Return the (X, Y) coordinate for the center point of the cell that contains the specified text.  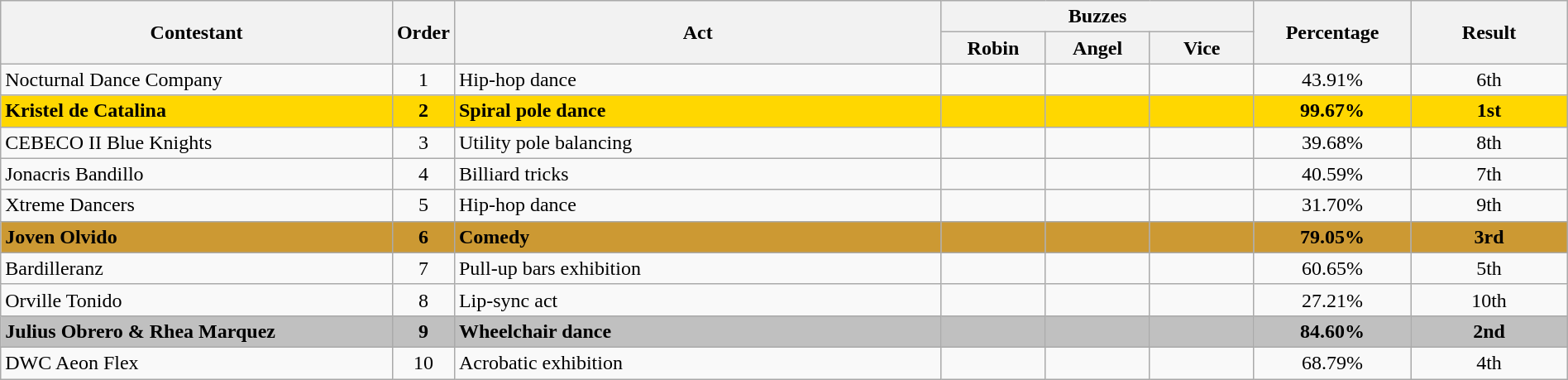
9th (1489, 205)
Pull-up bars exhibition (697, 268)
Contestant (197, 32)
7 (423, 268)
10th (1489, 300)
3 (423, 142)
Acrobatic exhibition (697, 363)
Lip-sync act (697, 300)
Buzzes (1097, 17)
Bardilleranz (197, 268)
Kristel de Catalina (197, 111)
3rd (1489, 237)
Julius Obrero & Rhea Marquez (197, 331)
5th (1489, 268)
CEBECO II Blue Knights (197, 142)
6th (1489, 79)
27.21% (1331, 300)
5 (423, 205)
8th (1489, 142)
Nocturnal Dance Company (197, 79)
Vice (1202, 48)
Joven Olvido (197, 237)
9 (423, 331)
Percentage (1331, 32)
10 (423, 363)
Billiard tricks (697, 174)
43.91% (1331, 79)
Spiral pole dance (697, 111)
Order (423, 32)
4 (423, 174)
Angel (1097, 48)
39.68% (1331, 142)
60.65% (1331, 268)
6 (423, 237)
7th (1489, 174)
Comedy (697, 237)
Utility pole balancing (697, 142)
1 (423, 79)
4th (1489, 363)
Jonacris Bandillo (197, 174)
Orville Tonido (197, 300)
2nd (1489, 331)
79.05% (1331, 237)
Xtreme Dancers (197, 205)
Act (697, 32)
Wheelchair dance (697, 331)
99.67% (1331, 111)
31.70% (1331, 205)
Result (1489, 32)
1st (1489, 111)
68.79% (1331, 363)
84.60% (1331, 331)
DWC Aeon Flex (197, 363)
Robin (993, 48)
40.59% (1331, 174)
8 (423, 300)
2 (423, 111)
